From the cell containing the given text, extract its center point as [X, Y] coordinate. 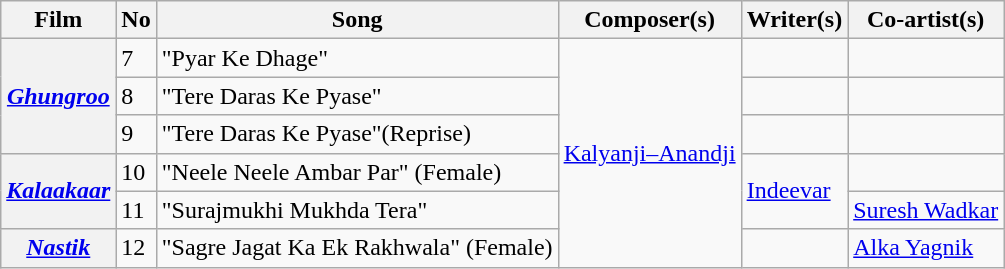
Kalyanji–Anandji [650, 153]
12 [136, 248]
Song [357, 20]
Nastik [58, 248]
Alka Yagnik [926, 248]
Writer(s) [794, 20]
11 [136, 210]
"Tere Daras Ke Pyase" [357, 96]
Co-artist(s) [926, 20]
"Tere Daras Ke Pyase"(Reprise) [357, 134]
10 [136, 172]
"Surajmukhi Mukhda Tera" [357, 210]
Indeevar [794, 191]
"Neele Neele Ambar Par" (Female) [357, 172]
"Sagre Jagat Ka Ek Rakhwala" (Female) [357, 248]
Film [58, 20]
8 [136, 96]
Kalaakaar [58, 191]
9 [136, 134]
"Pyar Ke Dhage" [357, 58]
No [136, 20]
Suresh Wadkar [926, 210]
Composer(s) [650, 20]
Ghungroo [58, 96]
7 [136, 58]
